Detect which cell encompasses the target text, then output its (X, Y) center coordinate. 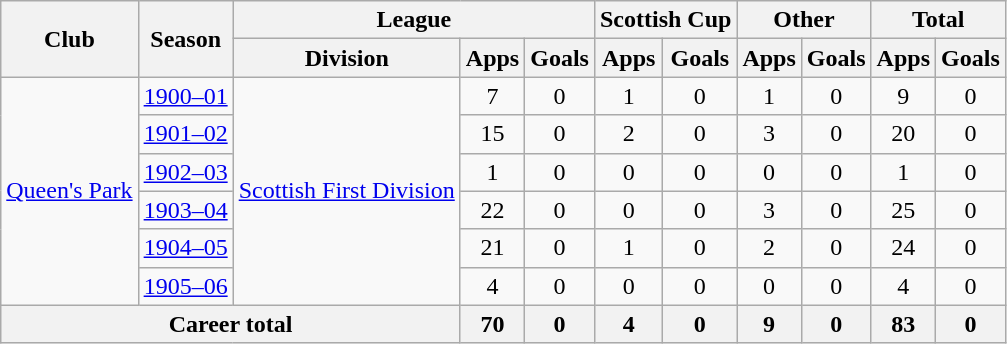
15 (492, 134)
1904–05 (186, 248)
1902–03 (186, 172)
Division (346, 58)
Club (70, 39)
Season (186, 39)
22 (492, 210)
83 (903, 324)
Other (804, 20)
20 (903, 134)
Total (938, 20)
Queen's Park (70, 191)
70 (492, 324)
7 (492, 96)
1900–01 (186, 96)
24 (903, 248)
League (414, 20)
Scottish Cup (665, 20)
21 (492, 248)
1905–06 (186, 286)
Career total (231, 324)
1901–02 (186, 134)
1903–04 (186, 210)
25 (903, 210)
Scottish First Division (346, 191)
